Find where the given text appears and provide that cell's center as (X, Y) coordinate. 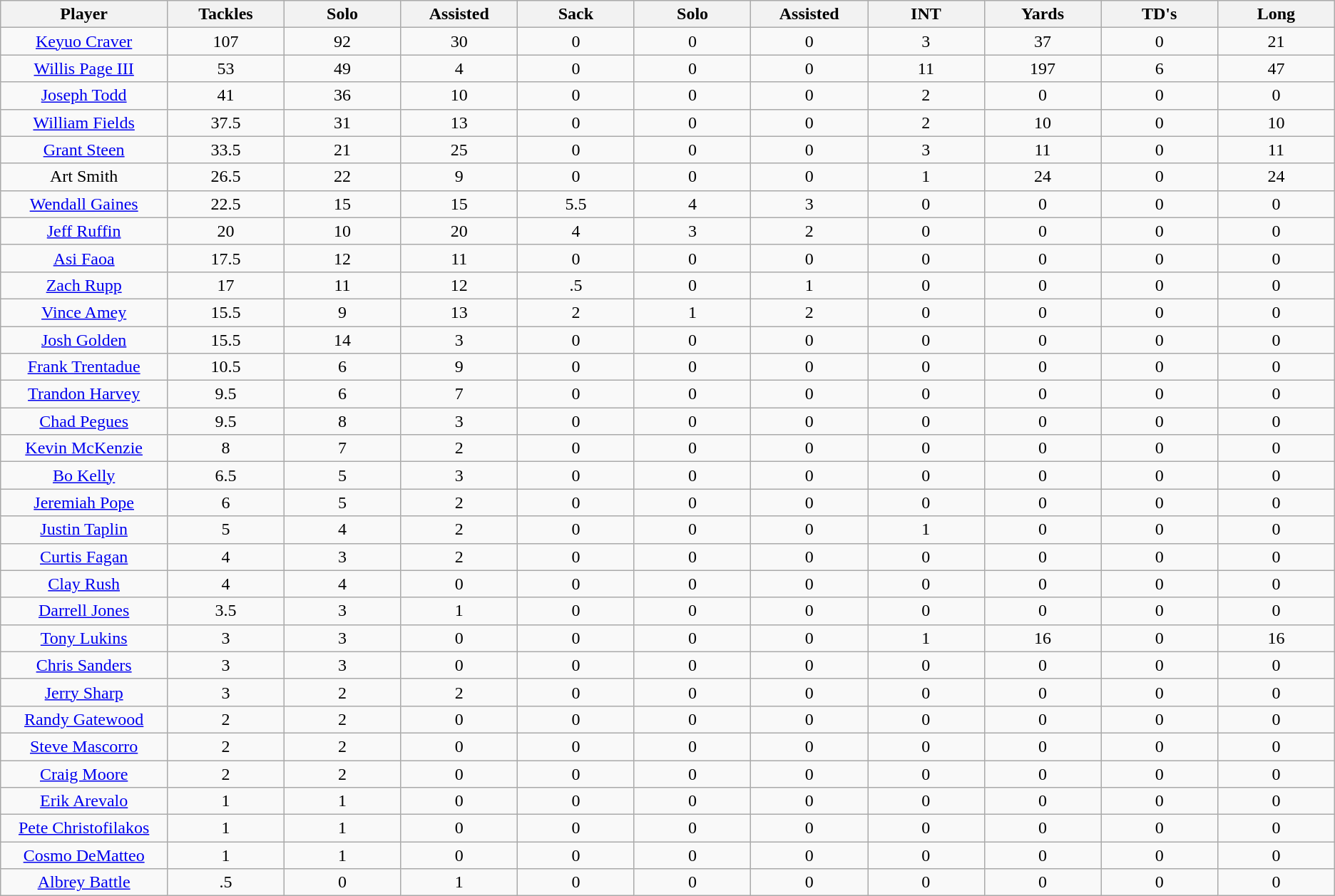
Randy Gatewood (84, 719)
Wendall Gaines (84, 204)
Josh Golden (84, 340)
Kevin McKenzie (84, 448)
41 (226, 96)
36 (342, 96)
197 (1043, 68)
Sack (576, 14)
Darrell Jones (84, 611)
Trandon Harvey (84, 394)
53 (226, 68)
Asi Faoa (84, 258)
Vince Amey (84, 312)
14 (342, 340)
Steve Mascorro (84, 746)
Chris Sanders (84, 665)
Albrey Battle (84, 882)
107 (226, 41)
Grant Steen (84, 150)
Willis Page III (84, 68)
37 (1043, 41)
Chad Pegues (84, 421)
31 (342, 123)
Pete Christofilakos (84, 828)
Frank Trentadue (84, 367)
33.5 (226, 150)
47 (1277, 68)
Justin Taplin (84, 530)
Jeff Ruffin (84, 231)
22.5 (226, 204)
Jerry Sharp (84, 692)
37.5 (226, 123)
49 (342, 68)
5.5 (576, 204)
3.5 (226, 611)
Cosmo DeMatteo (84, 855)
Tony Lukins (84, 638)
Zach Rupp (84, 285)
INT (926, 14)
Jeremiah Pope (84, 503)
92 (342, 41)
22 (342, 177)
25 (459, 150)
Clay Rush (84, 584)
Long (1277, 14)
30 (459, 41)
Craig Moore (84, 773)
Art Smith (84, 177)
TD's (1160, 14)
Player (84, 14)
26.5 (226, 177)
Yards (1043, 14)
17 (226, 285)
Bo Kelly (84, 475)
Curtis Fagan (84, 557)
Keyuo Craver (84, 41)
William Fields (84, 123)
Joseph Todd (84, 96)
10.5 (226, 367)
Tackles (226, 14)
6.5 (226, 475)
Erik Arevalo (84, 801)
17.5 (226, 258)
